Identify which cell holds the provided text, then report its (x, y) central coordinate. 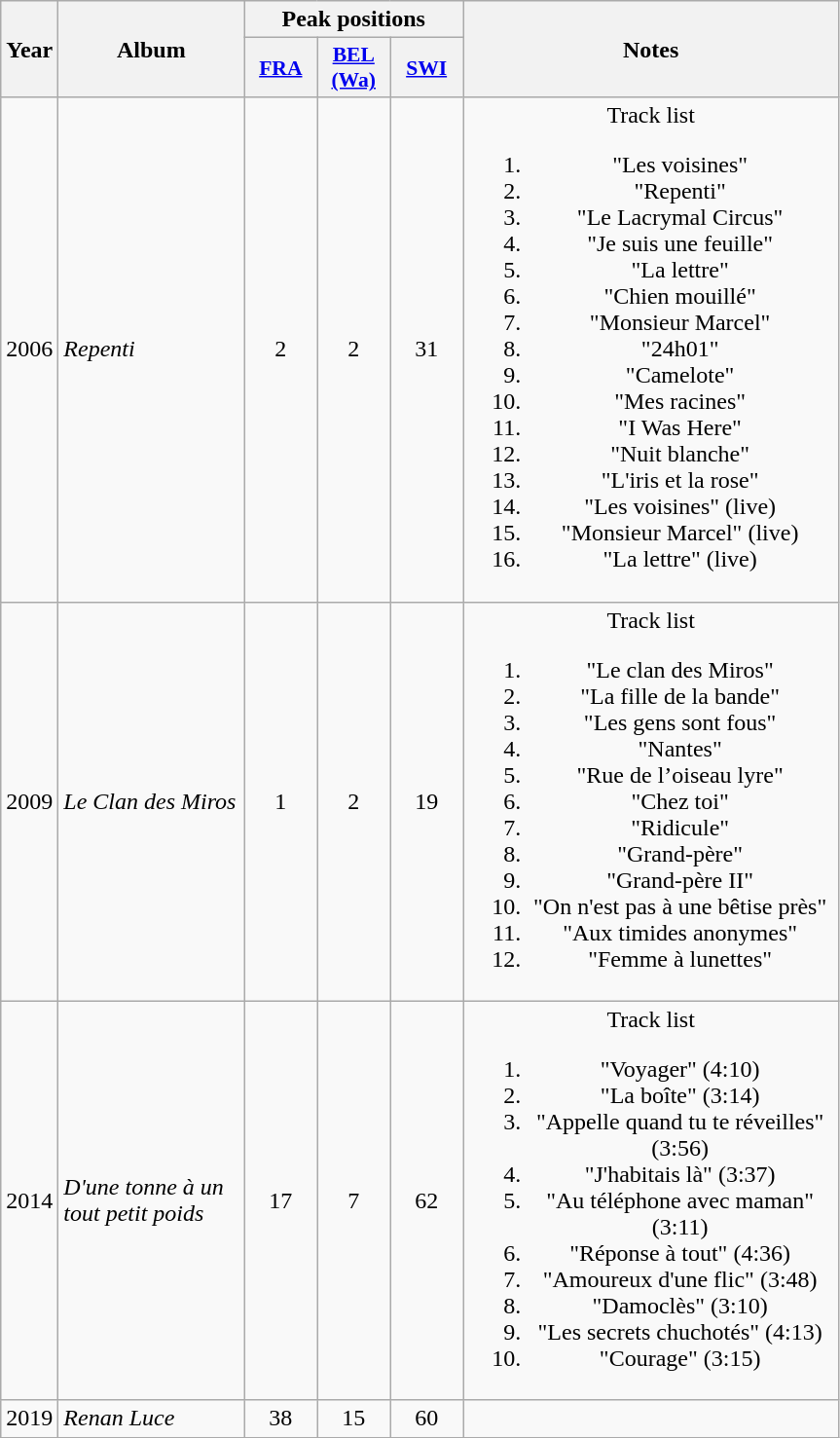
SWI (426, 68)
Peak positions (354, 19)
Notes (651, 49)
60 (426, 1419)
2006 (29, 350)
2009 (29, 801)
Renan Luce (152, 1419)
38 (280, 1419)
62 (426, 1200)
2019 (29, 1419)
1 (280, 801)
Le Clan des Miros (152, 801)
FRA (280, 68)
Repenti (152, 350)
19 (426, 801)
Year (29, 49)
Album (152, 49)
15 (354, 1419)
17 (280, 1200)
D'une tonne à un tout petit poids (152, 1200)
BEL(Wa) (354, 68)
2014 (29, 1200)
7 (354, 1200)
31 (426, 350)
